Detect which cell encompasses the target text, then output its (x, y) center coordinate. 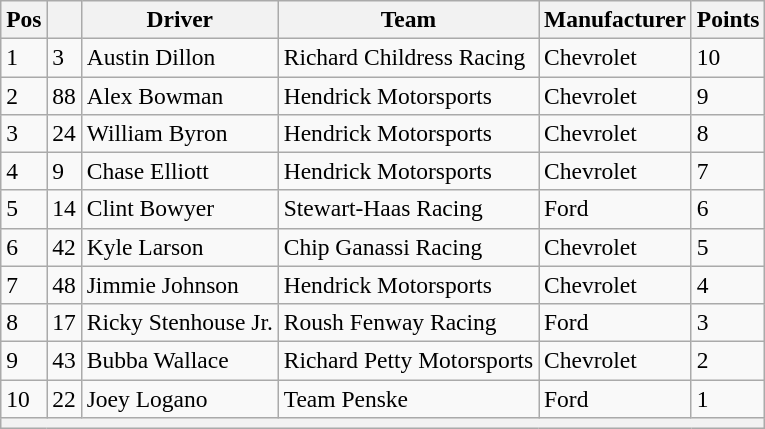
Chip Ganassi Racing (408, 247)
Driver (180, 19)
Austin Dillon (180, 57)
Chase Elliott (180, 171)
Ricky Stenhouse Jr. (180, 322)
Richard Childress Racing (408, 57)
Stewart-Haas Racing (408, 209)
14 (64, 209)
24 (64, 133)
Alex Bowman (180, 95)
Jimmie Johnson (180, 285)
42 (64, 247)
Kyle Larson (180, 247)
88 (64, 95)
Points (728, 19)
Joey Logano (180, 398)
48 (64, 285)
Roush Fenway Racing (408, 322)
Richard Petty Motorsports (408, 360)
Clint Bowyer (180, 209)
Pos (24, 19)
Team (408, 19)
17 (64, 322)
Team Penske (408, 398)
Bubba Wallace (180, 360)
22 (64, 398)
William Byron (180, 133)
43 (64, 360)
Manufacturer (616, 19)
